Provide the (x, y) coordinate of the cell's center where the given text is located.  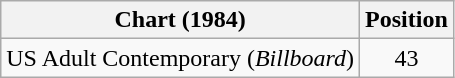
US Adult Contemporary (Billboard) (180, 58)
Position (407, 20)
Chart (1984) (180, 20)
43 (407, 58)
